Detect which cell encompasses the target text, then output its (X, Y) center coordinate. 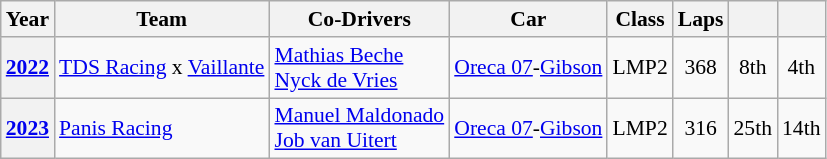
Team (162, 19)
Panis Racing (162, 128)
Year (28, 19)
Co-Drivers (359, 19)
Class (640, 19)
4th (802, 68)
Manuel Maldonado Job van Uitert (359, 128)
14th (802, 128)
368 (701, 68)
2022 (28, 68)
2023 (28, 128)
TDS Racing x Vaillante (162, 68)
316 (701, 128)
Car (528, 19)
Mathias Beche Nyck de Vries (359, 68)
8th (752, 68)
Laps (701, 19)
25th (752, 128)
